Return (X, Y) of the center of cell containing provided text 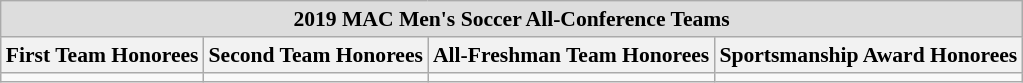
Sportsmanship Award Honorees (868, 55)
2019 MAC Men's Soccer All-Conference Teams (512, 19)
All-Freshman Team Honorees (571, 55)
Second Team Honorees (316, 55)
First Team Honorees (102, 55)
